Detect which cell encompasses the target text, then output its [x, y] center coordinate. 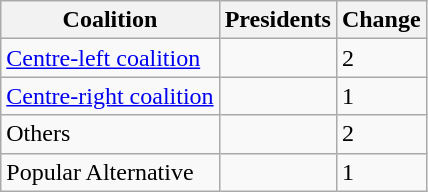
Coalition [110, 20]
Centre-right coalition [110, 96]
Centre-left coalition [110, 58]
Others [110, 134]
Change [381, 20]
Presidents [278, 20]
Popular Alternative [110, 172]
